Return the (x, y) coordinate for the center point of the cell that contains the specified text.  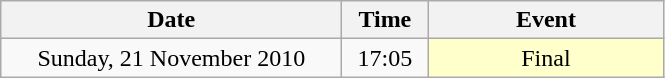
Final (546, 58)
Event (546, 20)
Time (385, 20)
17:05 (385, 58)
Date (172, 20)
Sunday, 21 November 2010 (172, 58)
